From the cell containing the given text, extract its center point as [x, y] coordinate. 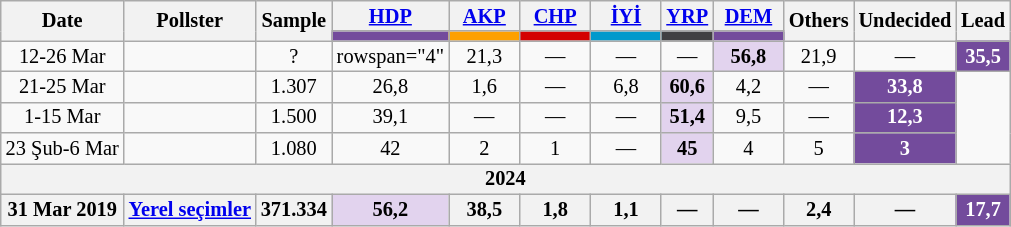
12,3 [906, 118]
1 [556, 148]
AKP [484, 16]
1-15 Mar [62, 118]
9,5 [748, 118]
? [294, 56]
51,4 [687, 118]
YRP [687, 16]
38,5 [484, 210]
45 [687, 148]
371.334 [294, 210]
Sample [294, 20]
6,8 [626, 86]
1.080 [294, 148]
26,8 [390, 86]
21,3 [484, 56]
2,4 [819, 210]
17,7 [983, 210]
Yerel seçimler [190, 210]
4 [748, 148]
12-26 Mar [62, 56]
1,8 [556, 210]
Undecided [906, 20]
35,5 [983, 56]
2024 [506, 178]
İYİ [626, 16]
DEM [748, 16]
21-25 Mar [62, 86]
31 Mar 2019 [62, 210]
HDP [390, 16]
5 [819, 148]
23 Şub-6 Mar [62, 148]
Pollster [190, 20]
Lead [983, 20]
1.500 [294, 118]
3 [906, 148]
39,1 [390, 118]
42 [390, 148]
56,8 [748, 56]
1,6 [484, 86]
1.307 [294, 86]
33,8 [906, 86]
4,2 [748, 86]
Date [62, 20]
CHP [556, 16]
2 [484, 148]
1,1 [626, 210]
Others [819, 20]
21,9 [819, 56]
rowspan="4" [390, 56]
60,6 [687, 86]
56,2 [390, 210]
